Find where the given text appears and provide that cell's center as (x, y) coordinate. 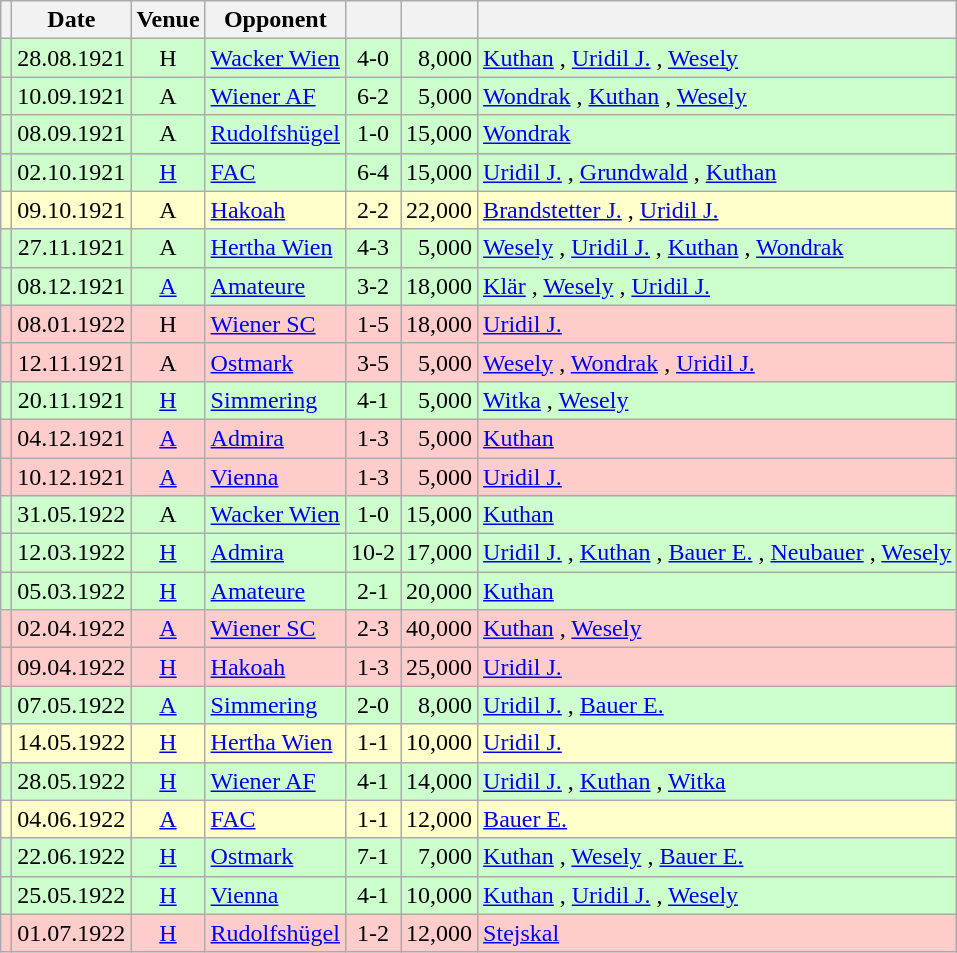
2-1 (372, 591)
Kuthan , Wesely (718, 629)
10.12.1921 (72, 477)
08.01.1922 (72, 324)
Wondrak (718, 134)
Uridil J. , Bauer E. (718, 705)
25,000 (440, 667)
27.11.1921 (72, 248)
02.10.1921 (72, 172)
Uridil J. , Grundwald , Kuthan (718, 172)
10.09.1921 (72, 96)
6-2 (372, 96)
12.11.1921 (72, 362)
Uridil J. , Kuthan , Bauer E. , Neubauer , Wesely (718, 553)
09.04.1922 (72, 667)
3-5 (372, 362)
10-2 (372, 553)
20.11.1921 (72, 400)
Opponent (275, 20)
1-2 (372, 933)
Bauer E. (718, 819)
07.05.1922 (72, 705)
Kuthan , Wesely , Bauer E. (718, 857)
20,000 (440, 591)
31.05.1922 (72, 515)
14,000 (440, 781)
2-2 (372, 210)
Uridil J. , Kuthan , Witka (718, 781)
12.03.1922 (72, 553)
Brandstetter J. , Uridil J. (718, 210)
Wondrak , Kuthan , Wesely (718, 96)
2-3 (372, 629)
08.09.1921 (72, 134)
22,000 (440, 210)
04.12.1921 (72, 438)
7-1 (372, 857)
Venue (168, 20)
28.05.1922 (72, 781)
1-5 (372, 324)
40,000 (440, 629)
4-0 (372, 58)
25.05.1922 (72, 895)
14.05.1922 (72, 743)
Wesely , Uridil J. , Kuthan , Wondrak (718, 248)
17,000 (440, 553)
22.06.1922 (72, 857)
3-2 (372, 286)
09.10.1921 (72, 210)
4-3 (372, 248)
Wesely , Wondrak , Uridil J. (718, 362)
05.03.1922 (72, 591)
04.06.1922 (72, 819)
08.12.1921 (72, 286)
7,000 (440, 857)
28.08.1921 (72, 58)
Stejskal (718, 933)
01.07.1922 (72, 933)
2-0 (372, 705)
Witka , Wesely (718, 400)
02.04.1922 (72, 629)
Date (72, 20)
Klär , Wesely , Uridil J. (718, 286)
6-4 (372, 172)
